Search for the cell housing the specified text and yield its [x, y] center coordinate. 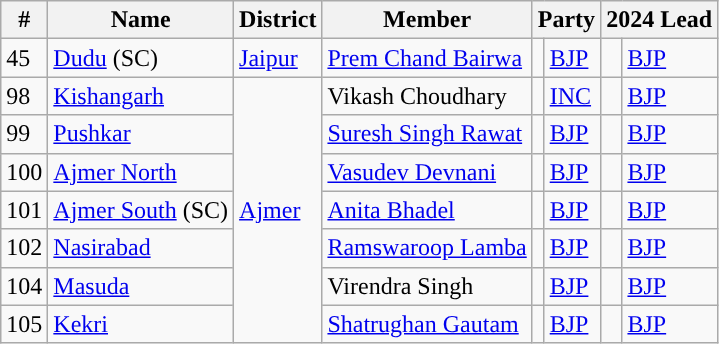
Nasirabad [141, 248]
Ajmer South (SC) [141, 210]
99 [24, 134]
Kishangarh [141, 96]
Shatrughan Gautam [427, 324]
102 [24, 248]
INC [572, 96]
District [278, 20]
Suresh Singh Rawat [427, 134]
Vikash Choudhary [427, 96]
Vasudev Devnani [427, 172]
Party [566, 20]
Kekri [141, 324]
Ajmer [278, 210]
Member [427, 20]
Ramswaroop Lamba [427, 248]
Dudu (SC) [141, 58]
Masuda [141, 286]
104 [24, 286]
Jaipur [278, 58]
Pushkar [141, 134]
45 [24, 58]
Ajmer North [141, 172]
Anita Bhadel [427, 210]
101 [24, 210]
Name [141, 20]
105 [24, 324]
Prem Chand Bairwa [427, 58]
# [24, 20]
100 [24, 172]
98 [24, 96]
2024 Lead [660, 20]
Virendra Singh [427, 286]
